Locate the cell with the specified text and output its [x, y] center coordinate. 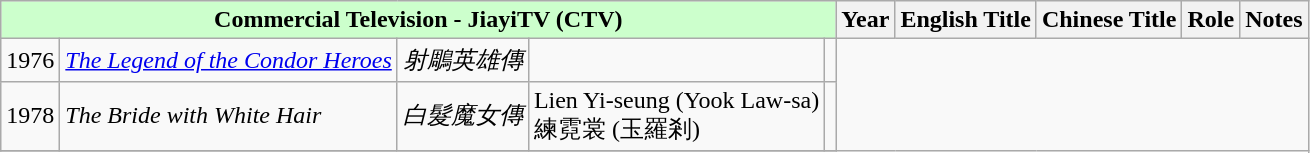
Notes [1274, 20]
Year [866, 20]
射鵰英雄傳 [462, 60]
The Legend of the Condor Heroes [228, 60]
Role [1211, 20]
Lien Yi-seung (Yook Law-sa) 練霓裳 (玉羅剎) [676, 116]
Chinese Title [1109, 20]
Commercial Television - JiayiTV (CTV) [418, 20]
The Bride with White Hair [228, 116]
1978 [30, 116]
English Title [966, 20]
白髮魔女傳 [462, 116]
1976 [30, 60]
